Detect which cell encompasses the target text, then output its [X, Y] center coordinate. 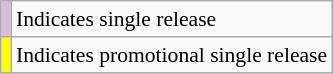
Indicates single release [172, 19]
Indicates promotional single release [172, 55]
